Extract the [x, y] coordinate from the center of the cell holding the provided text.  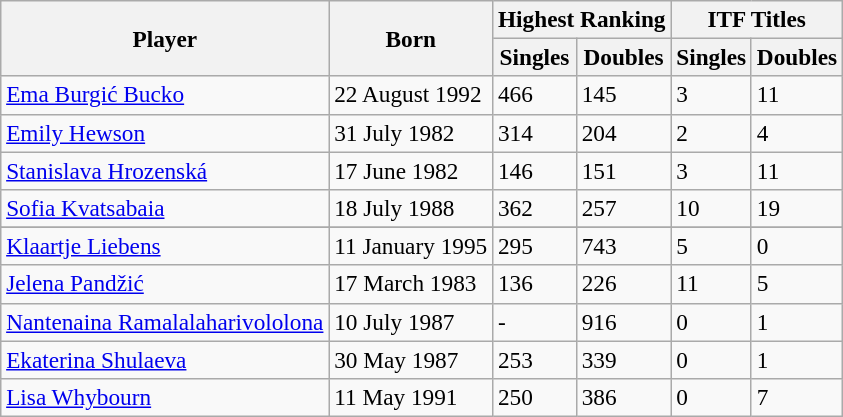
295 [535, 246]
Nantenaina Ramalalaharivololona [165, 322]
151 [624, 170]
339 [624, 359]
Jelena Pandžić [165, 284]
Born [411, 38]
257 [624, 208]
ITF Titles [757, 19]
2 [712, 133]
253 [535, 359]
11 May 1991 [411, 397]
- [535, 322]
146 [535, 170]
226 [624, 284]
Sofia Kvatsabaia [165, 208]
466 [535, 95]
Klaartje Liebens [165, 246]
743 [624, 246]
Ekaterina Shulaeva [165, 359]
136 [535, 284]
30 May 1987 [411, 359]
Emily Hewson [165, 133]
Lisa Whybourn [165, 397]
7 [796, 397]
Highest Ranking [582, 19]
4 [796, 133]
18 July 1988 [411, 208]
17 March 1983 [411, 284]
10 [712, 208]
Ema Burgić Bucko [165, 95]
10 July 1987 [411, 322]
19 [796, 208]
22 August 1992 [411, 95]
11 January 1995 [411, 246]
31 July 1982 [411, 133]
Stanislava Hrozenská [165, 170]
250 [535, 397]
17 June 1982 [411, 170]
145 [624, 95]
386 [624, 397]
Player [165, 38]
204 [624, 133]
916 [624, 322]
362 [535, 208]
314 [535, 133]
